Scan for the cell matching the given text and deliver its (X, Y) coordinate at center. 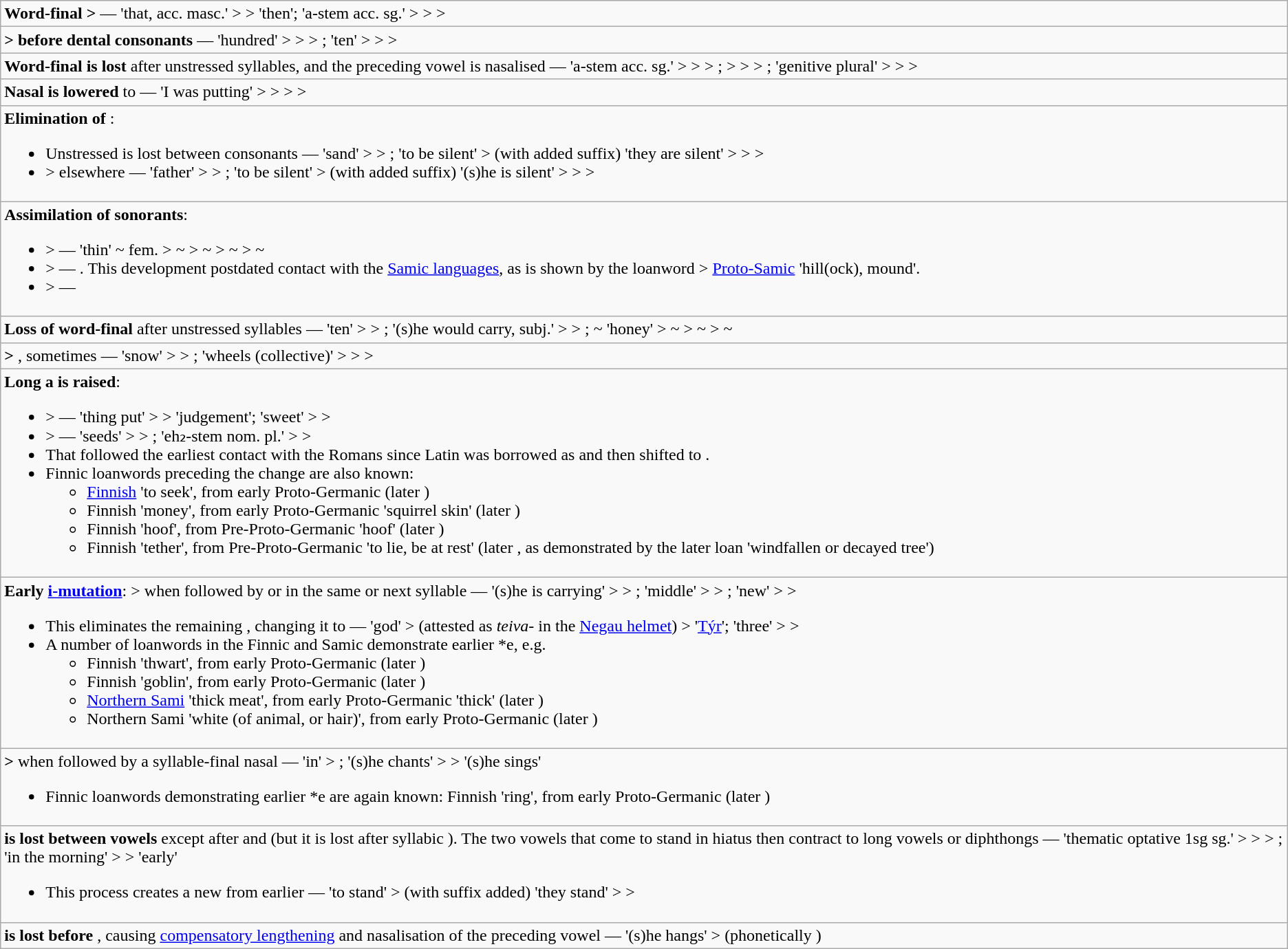
> before dental consonants — 'hundred' > > > ; 'ten' > > > (644, 40)
is lost before , causing compensatory lengthening and nasalisation of the preceding vowel — '(s)he hangs' > (phonetically ) (644, 935)
Word-final > — 'that, acc. masc.' > > 'then'; 'a-stem acc. sg.' > > > (644, 14)
Nasal is lowered to — 'I was putting' > > > > (644, 92)
> , sometimes — 'snow' > > ; 'wheels (collective)' > > > (644, 356)
Loss of word-final after unstressed syllables — 'ten' > > ; '(s)he would carry, subj.' > > ; ~ 'honey' > ~ > ~ > ~ (644, 329)
Word-final is lost after unstressed syllables, and the preceding vowel is nasalised — 'a-stem acc. sg.' > > > ; > > > ; 'genitive plural' > > > (644, 66)
